Extract the (X, Y) coordinate from the center of the cell holding the provided text.  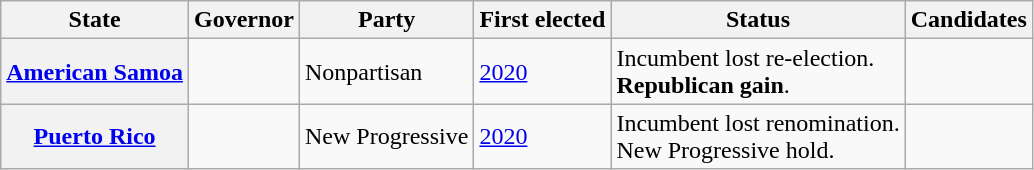
Puerto Rico (95, 136)
Nonpartisan (387, 72)
American Samoa (95, 72)
Incumbent lost re-election.Republican gain. (758, 72)
Governor (244, 20)
Candidates (968, 20)
First elected (542, 20)
State (95, 20)
Status (758, 20)
New Progressive (387, 136)
Incumbent lost renomination.New Progressive hold. (758, 136)
Party (387, 20)
